Locate the cell with the specified text and output its [X, Y] center coordinate. 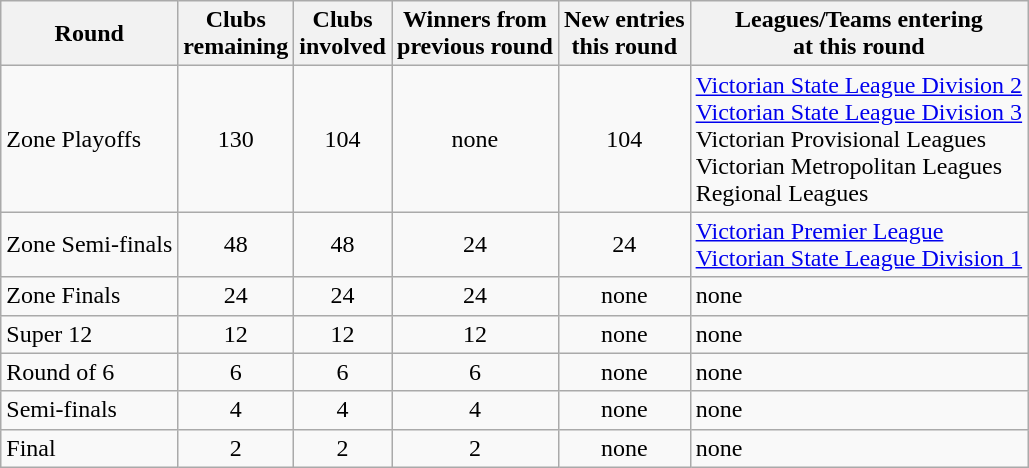
Super 12 [90, 334]
Semi-finals [90, 410]
Leagues/Teams enteringat this round [859, 34]
Clubsinvolved [343, 34]
Winners fromprevious round [476, 34]
Final [90, 448]
Round of 6 [90, 372]
130 [236, 139]
Victorian Premier LeagueVictorian State League Division 1 [859, 244]
Victorian State League Division 2Victorian State League Division 3Victorian Provisional LeaguesVictorian Metropolitan LeaguesRegional Leagues [859, 139]
Zone Playoffs [90, 139]
Clubsremaining [236, 34]
Round [90, 34]
Zone Semi-finals [90, 244]
New entriesthis round [624, 34]
Zone Finals [90, 296]
